Detect which cell encompasses the target text, then output its [x, y] center coordinate. 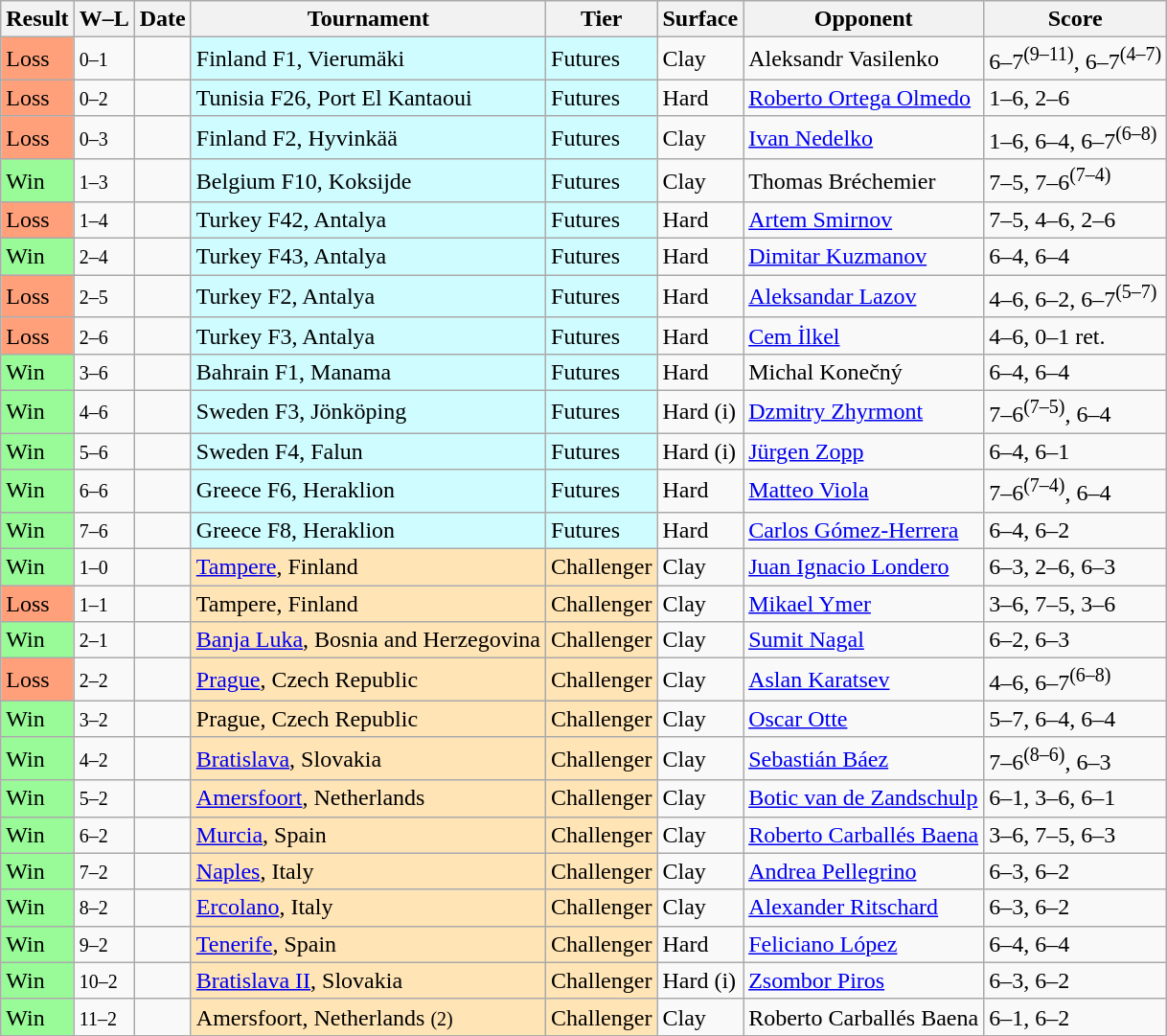
6–7(9–11), 6–7(4–7) [1075, 59]
Cem İlkel [864, 335]
Finland F2, Hyvinkää [368, 138]
Ercolano, Italy [368, 908]
5–7, 6–4, 6–4 [1075, 719]
Bratislava II, Slovakia [368, 980]
9–2 [103, 944]
7–5, 7–6(7–4) [1075, 180]
Turkey F3, Antalya [368, 335]
Result [37, 19]
6–2 [103, 835]
Sweden F4, Falun [368, 451]
0–2 [103, 98]
Sweden F3, Jönköping [368, 412]
6–3, 2–6, 6–3 [1075, 567]
7–6(8–6), 6–3 [1075, 759]
6–1, 3–6, 6–1 [1075, 798]
Greece F6, Heraklion [368, 491]
7–5, 4–6, 2–6 [1075, 220]
Aslan Karatsev [864, 680]
Sumit Nagal [864, 640]
Tier [602, 19]
1–1 [103, 604]
Dimitar Kuzmanov [864, 257]
0–1 [103, 59]
2–4 [103, 257]
Score [1075, 19]
Feliciano López [864, 944]
Sebastián Báez [864, 759]
7–6(7–4), 6–4 [1075, 491]
Murcia, Spain [368, 835]
Andrea Pellegrino [864, 871]
2–1 [103, 640]
Banja Luka, Bosnia and Herzegovina [368, 640]
3–6 [103, 372]
Ivan Nedelko [864, 138]
1–6, 6–4, 6–7(6–8) [1075, 138]
Roberto Ortega Olmedo [864, 98]
Alexander Ritschard [864, 908]
10–2 [103, 980]
Zsombor Piros [864, 980]
1–6, 2–6 [1075, 98]
Tenerife, Spain [368, 944]
4–6 [103, 412]
Jürgen Zopp [864, 451]
Turkey F2, Antalya [368, 297]
Bratislava, Slovakia [368, 759]
Botic van de Zandschulp [864, 798]
1–0 [103, 567]
Juan Ignacio Londero [864, 567]
5–2 [103, 798]
Amersfoort, Netherlands [368, 798]
Turkey F42, Antalya [368, 220]
7–2 [103, 871]
1–4 [103, 220]
3–2 [103, 719]
Turkey F43, Antalya [368, 257]
Matteo Viola [864, 491]
6–1, 6–2 [1075, 1017]
Finland F1, Vierumäki [368, 59]
Aleksandr Vasilenko [864, 59]
Thomas Bréchemier [864, 180]
0–3 [103, 138]
Naples, Italy [368, 871]
Surface [700, 19]
3–6, 7–5, 6–3 [1075, 835]
Dzmitry Zhyrmont [864, 412]
Belgium F10, Koksijde [368, 180]
Date [163, 19]
Mikael Ymer [864, 604]
1–3 [103, 180]
11–2 [103, 1017]
Aleksandar Lazov [864, 297]
7–6(7–5), 6–4 [1075, 412]
Tunisia F26, Port El Kantaoui [368, 98]
5–6 [103, 451]
W–L [103, 19]
Artem Smirnov [864, 220]
Opponent [864, 19]
2–5 [103, 297]
6–2, 6–3 [1075, 640]
6–4, 6–1 [1075, 451]
4–6, 6–2, 6–7(5–7) [1075, 297]
2–6 [103, 335]
Tournament [368, 19]
3–6, 7–5, 3–6 [1075, 604]
7–6 [103, 531]
Oscar Otte [864, 719]
Bahrain F1, Manama [368, 372]
Carlos Gómez-Herrera [864, 531]
8–2 [103, 908]
Amersfoort, Netherlands (2) [368, 1017]
4–6, 0–1 ret. [1075, 335]
6–4, 6–2 [1075, 531]
2–2 [103, 680]
6–6 [103, 491]
Greece F8, Heraklion [368, 531]
4–2 [103, 759]
Michal Konečný [864, 372]
4–6, 6–7(6–8) [1075, 680]
